Output the [X, Y] coordinate of the center of the cell containing the given text.  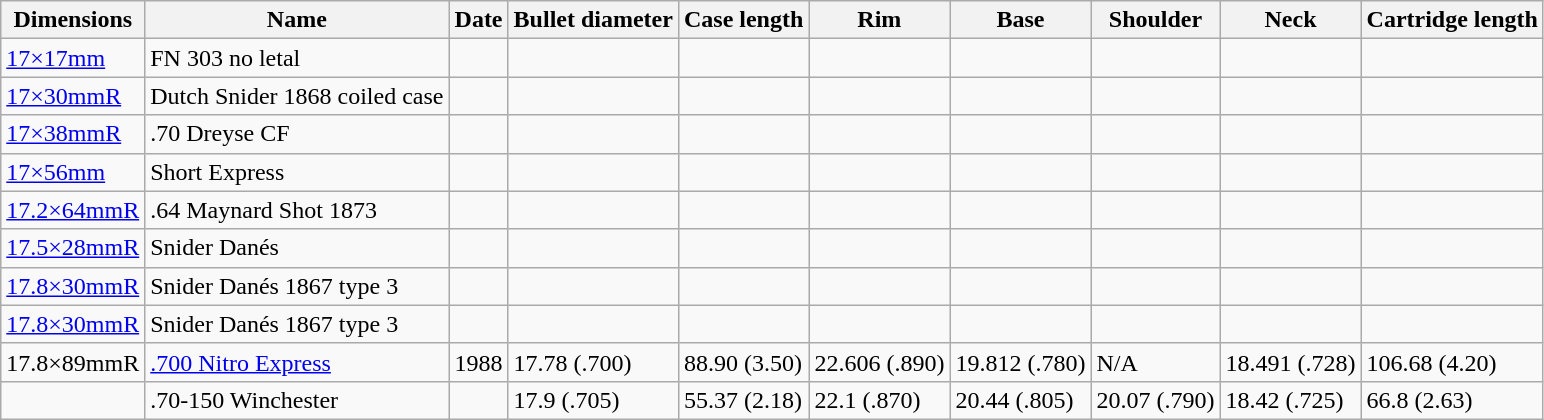
.64 Maynard Shot 1873 [297, 210]
1988 [478, 362]
18.491 (.728) [1290, 362]
Bullet diameter [593, 20]
Date [478, 20]
17.78 (.700) [593, 362]
19.812 (.780) [1020, 362]
106.68 (4.20) [1452, 362]
20.44 (.805) [1020, 400]
N/A [1156, 362]
.70-150 Winchester [297, 400]
17×17mm [73, 58]
66.8 (2.63) [1452, 400]
.700 Nitro Express [297, 362]
Base [1020, 20]
55.37 (2.18) [743, 400]
22.606 (.890) [880, 362]
17.5×28mmR [73, 248]
17×30mmR [73, 96]
Dimensions [73, 20]
17×56mm [73, 172]
Neck [1290, 20]
FN 303 no letal [297, 58]
.70 Dreyse CF [297, 134]
Shoulder [1156, 20]
20.07 (.790) [1156, 400]
Name [297, 20]
Short Express [297, 172]
Case length [743, 20]
Snider Danés [297, 248]
17×38mmR [73, 134]
17.2×64mmR [73, 210]
17.9 (.705) [593, 400]
22.1 (.870) [880, 400]
Rim [880, 20]
Cartridge length [1452, 20]
18.42 (.725) [1290, 400]
88.90 (3.50) [743, 362]
Dutch Snider 1868 coiled case [297, 96]
17.8×89mmR [73, 362]
